Return the [x, y] coordinate for the center point of the cell that contains the specified text.  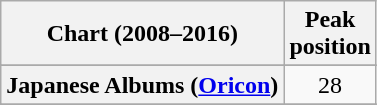
Chart (2008–2016) [142, 34]
28 [330, 85]
Japanese Albums (Oricon) [142, 85]
Peakposition [330, 34]
